Determine the (x, y) coordinate at the center of the cell enclosing the given text.  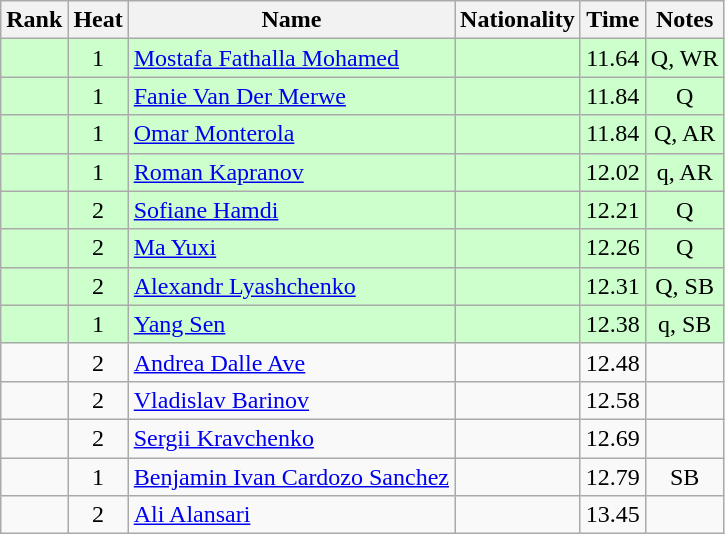
Benjamin Ivan Cardozo Sanchez (291, 477)
Fanie Van Der Merwe (291, 96)
Q, AR (684, 134)
12.26 (612, 248)
Ali Alansari (291, 515)
Notes (684, 20)
12.21 (612, 210)
Alexandr Lyashchenko (291, 286)
Andrea Dalle Ave (291, 362)
Heat (98, 20)
Mostafa Fathalla Mohamed (291, 58)
12.31 (612, 286)
12.79 (612, 477)
Q, SB (684, 286)
12.48 (612, 362)
12.58 (612, 400)
11.64 (612, 58)
Vladislav Barinov (291, 400)
Time (612, 20)
q, AR (684, 172)
Ma Yuxi (291, 248)
Roman Kapranov (291, 172)
q, SB (684, 324)
12.02 (612, 172)
SB (684, 477)
Sofiane Hamdi (291, 210)
Omar Monterola (291, 134)
Sergii Kravchenko (291, 438)
Name (291, 20)
Yang Sen (291, 324)
12.38 (612, 324)
12.69 (612, 438)
13.45 (612, 515)
Nationality (518, 20)
Rank (34, 20)
Q, WR (684, 58)
